Extract the (x, y) coordinate from the center of the cell holding the provided text.  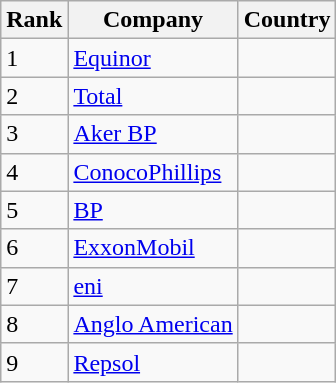
Equinor (153, 58)
ExxonMobil (153, 248)
5 (34, 210)
1 (34, 58)
8 (34, 324)
eni (153, 286)
4 (34, 172)
Total (153, 96)
Anglo American (153, 324)
ConocoPhillips (153, 172)
Company (153, 20)
3 (34, 134)
6 (34, 248)
9 (34, 362)
BP (153, 210)
2 (34, 96)
Country (287, 20)
7 (34, 286)
Repsol (153, 362)
Aker BP (153, 134)
Rank (34, 20)
